Return [x, y] of the center of cell containing provided text 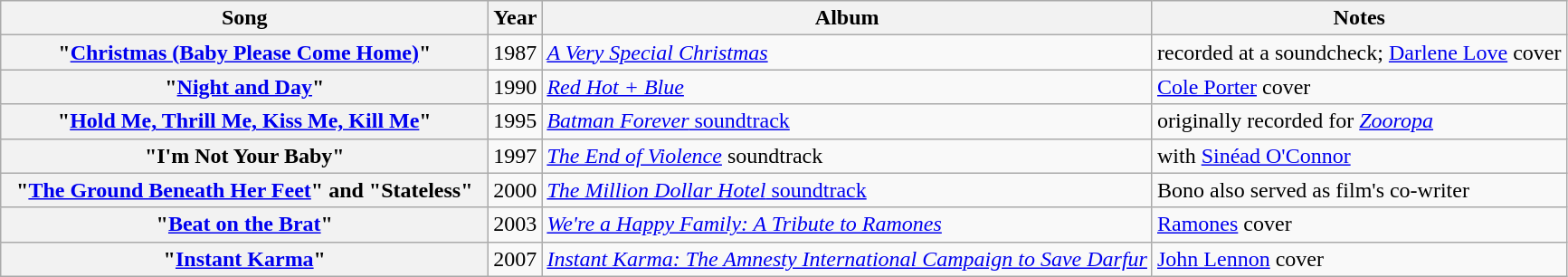
2007 [516, 259]
Song [244, 18]
The Million Dollar Hotel soundtrack [847, 190]
1997 [516, 156]
Batman Forever soundtrack [847, 121]
1987 [516, 53]
Ramones cover [1359, 224]
Red Hot + Blue [847, 87]
A Very Special Christmas [847, 53]
recorded at a soundcheck; Darlene Love cover [1359, 53]
2000 [516, 190]
Album [847, 18]
John Lennon cover [1359, 259]
"Christmas (Baby Please Come Home)" [244, 53]
1990 [516, 87]
"I'm Not Your Baby" [244, 156]
Year [516, 18]
originally recorded for Zooropa [1359, 121]
Instant Karma: The Amnesty International Campaign to Save Darfur [847, 259]
"Instant Karma" [244, 259]
Notes [1359, 18]
Cole Porter cover [1359, 87]
2003 [516, 224]
with Sinéad O'Connor [1359, 156]
"The Ground Beneath Her Feet" and "Stateless" [244, 190]
The End of Violence soundtrack [847, 156]
"Beat on the Brat" [244, 224]
"Hold Me, Thrill Me, Kiss Me, Kill Me" [244, 121]
"Night and Day" [244, 87]
Bono also served as film's co-writer [1359, 190]
1995 [516, 121]
We're a Happy Family: A Tribute to Ramones [847, 224]
